Capture the cell that displays the provided text and extract its [X, Y] central coordinate. 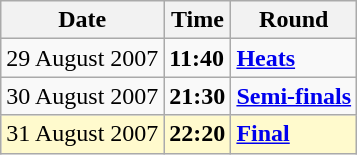
Heats [294, 58]
Time [198, 20]
30 August 2007 [82, 96]
Semi-finals [294, 96]
11:40 [198, 58]
Final [294, 134]
29 August 2007 [82, 58]
Date [82, 20]
31 August 2007 [82, 134]
Round [294, 20]
21:30 [198, 96]
22:20 [198, 134]
